Return the [x, y] coordinate for the center point of the cell that contains the specified text.  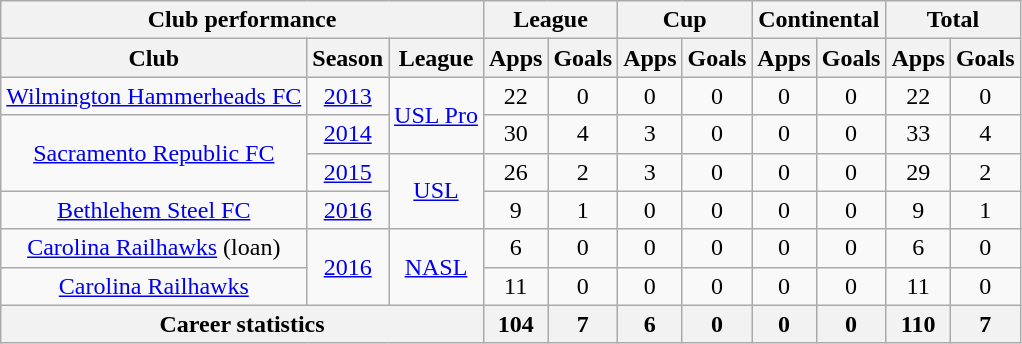
30 [515, 134]
NASL [436, 267]
Carolina Railhawks [154, 286]
2015 [348, 172]
Club [154, 58]
Sacramento Republic FC [154, 153]
29 [918, 172]
Career statistics [242, 324]
Continental [819, 20]
Bethlehem Steel FC [154, 210]
Carolina Railhawks (loan) [154, 248]
Wilmington Hammerheads FC [154, 96]
Cup [685, 20]
USL [436, 191]
110 [918, 324]
2013 [348, 96]
Season [348, 58]
26 [515, 172]
2014 [348, 134]
Total [953, 20]
33 [918, 134]
104 [515, 324]
USL Pro [436, 115]
Club performance [242, 20]
